Return the (x, y) coordinate for the center point of the cell that contains the specified text.  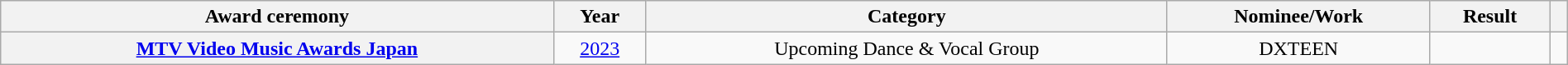
Award ceremony (277, 17)
Category (906, 17)
MTV Video Music Awards Japan (277, 48)
Result (1490, 17)
Nominee/Work (1298, 17)
Upcoming Dance & Vocal Group (906, 48)
DXTEEN (1298, 48)
Year (600, 17)
2023 (600, 48)
